Identify which cell holds the provided text, then report its [X, Y] central coordinate. 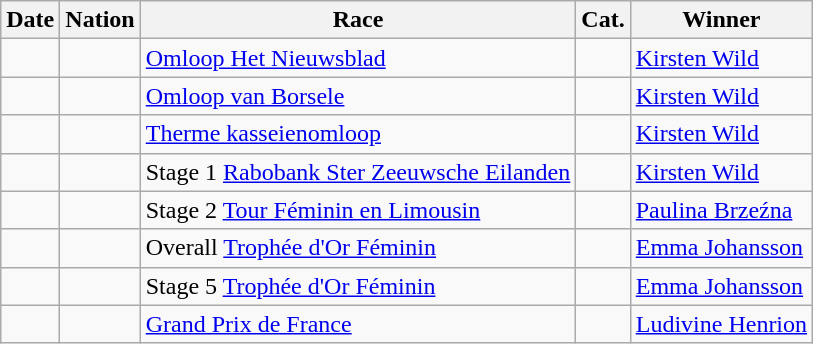
Nation [100, 20]
Stage 1 Rabobank Ster Zeeuwsche Eilanden [358, 172]
Ludivine Henrion [721, 324]
Winner [721, 20]
Date [30, 20]
Omloop van Borsele [358, 96]
Paulina Brzeźna [721, 210]
Therme kasseienomloop [358, 134]
Stage 5 Trophée d'Or Féminin [358, 286]
Overall Trophée d'Or Féminin [358, 248]
Stage 2 Tour Féminin en Limousin [358, 210]
Omloop Het Nieuwsblad [358, 58]
Cat. [603, 20]
Race [358, 20]
Grand Prix de France [358, 324]
